Identify which cell holds the provided text, then report its (X, Y) central coordinate. 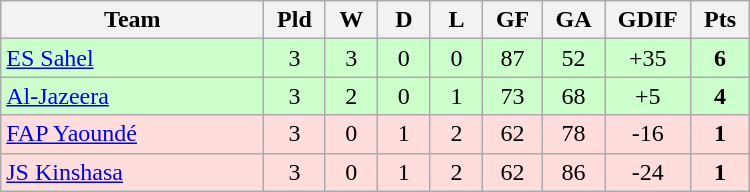
GDIF (648, 20)
86 (573, 172)
ES Sahel (132, 58)
78 (573, 134)
Pts (720, 20)
Pld (294, 20)
+35 (648, 58)
GA (573, 20)
73 (513, 96)
Al-Jazeera (132, 96)
GF (513, 20)
6 (720, 58)
+5 (648, 96)
L (456, 20)
52 (573, 58)
JS Kinshasa (132, 172)
87 (513, 58)
FAP Yaoundé (132, 134)
Team (132, 20)
68 (573, 96)
W (352, 20)
4 (720, 96)
D (404, 20)
-16 (648, 134)
-24 (648, 172)
